For the text-containing cell, return its midpoint in (x, y) coordinate format. 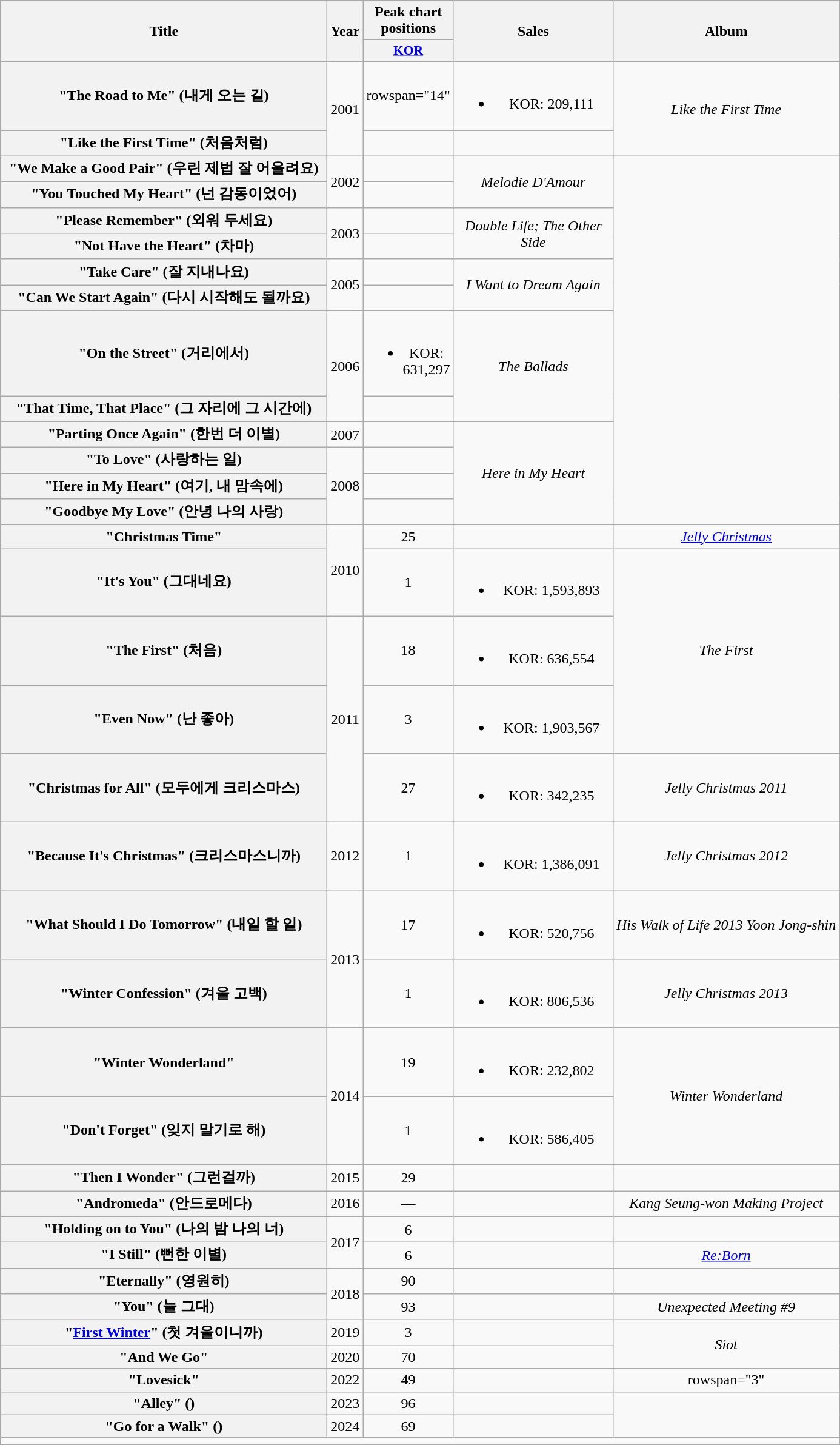
KOR: 520,756 (533, 925)
2002 (345, 182)
KOR: 586,405 (533, 1130)
2003 (345, 233)
2014 (345, 1096)
2017 (345, 1242)
17 (408, 925)
2012 (345, 856)
2005 (345, 285)
Re:Born (726, 1255)
Jelly Christmas (726, 536)
2022 (345, 1380)
"Parting Once Again" (한번 더 이별) (164, 434)
90 (408, 1281)
"It's You" (그대네요) (164, 582)
"I Still" (뻔한 이별) (164, 1255)
Jelly Christmas 2011 (726, 788)
"Don't Forget" (잊지 말기로 해) (164, 1130)
2010 (345, 570)
2008 (345, 486)
Unexpected Meeting #9 (726, 1307)
KOR: 806,536 (533, 993)
"What Should I Do Tomorrow" (내일 할 일) (164, 925)
"The Road to Me" (내게 오는 길) (164, 96)
Kang Seung-won Making Project (726, 1204)
Year (345, 32)
2006 (345, 366)
2023 (345, 1403)
Jelly Christmas 2013 (726, 993)
— (408, 1204)
The First (726, 650)
KOR: 209,111 (533, 96)
19 (408, 1062)
KOR: 1,386,091 (533, 856)
Siot (726, 1344)
Title (164, 32)
18 (408, 650)
KOR: 1,593,893 (533, 582)
KOR: 232,802 (533, 1062)
KOR (408, 51)
70 (408, 1357)
2011 (345, 719)
Double Life; The Other Side (533, 233)
"Can We Start Again" (다시 시작해도 될까요) (164, 298)
2013 (345, 959)
2001 (345, 109)
"Eternally" (영원히) (164, 1281)
His Walk of Life 2013 Yoon Jong-shin (726, 925)
rowspan="3" (726, 1380)
KOR: 342,235 (533, 788)
Winter Wonderland (726, 1096)
"Please Remember" (외워 두세요) (164, 221)
"Christmas Time" (164, 536)
Here in My Heart (533, 473)
The Ballads (533, 366)
Like the First Time (726, 109)
"That Time, That Place" (그 자리에 그 시간에) (164, 409)
27 (408, 788)
"Not Have the Heart" (차마) (164, 246)
"You" (늘 그대) (164, 1307)
"We Make a Good Pair" (우린 제법 잘 어울려요) (164, 169)
"Andromeda" (안드로메다) (164, 1204)
"The First" (처음) (164, 650)
2015 (345, 1178)
2018 (345, 1294)
"And We Go" (164, 1357)
"You Touched My Heart" (넌 감동이었어) (164, 195)
2024 (345, 1426)
Peak chart positions (408, 21)
"Goodbye My Love" (안녕 나의 사랑) (164, 512)
"Lovesick" (164, 1380)
"Alley" () (164, 1403)
KOR: 1,903,567 (533, 719)
25 (408, 536)
Sales (533, 32)
"Go for a Walk" () (164, 1426)
2019 (345, 1333)
93 (408, 1307)
69 (408, 1426)
2007 (345, 434)
Jelly Christmas 2012 (726, 856)
2016 (345, 1204)
"Winter Confession" (겨울 고백) (164, 993)
KOR: 631,297 (408, 353)
rowspan="14" (408, 96)
"Then I Wonder" (그런걸까) (164, 1178)
2020 (345, 1357)
"Because It's Christmas" (크리스마스니까) (164, 856)
"Like the First Time" (처음처럼) (164, 143)
KOR: 636,554 (533, 650)
"Take Care" (잘 지내나요) (164, 272)
I Want to Dream Again (533, 285)
"First Winter" (첫 겨울이니까) (164, 1333)
Melodie D'Amour (533, 182)
"On the Street" (거리에서) (164, 353)
29 (408, 1178)
"Christmas for All" (모두에게 크리스마스) (164, 788)
"Even Now" (난 좋아) (164, 719)
96 (408, 1403)
"Holding on to You" (나의 밤 나의 너) (164, 1230)
"Here in My Heart" (여기, 내 맘속에) (164, 486)
"To Love" (사랑하는 일) (164, 461)
49 (408, 1380)
Album (726, 32)
"Winter Wonderland" (164, 1062)
